Extract the [x, y] coordinate from the center of the cell holding the provided text.  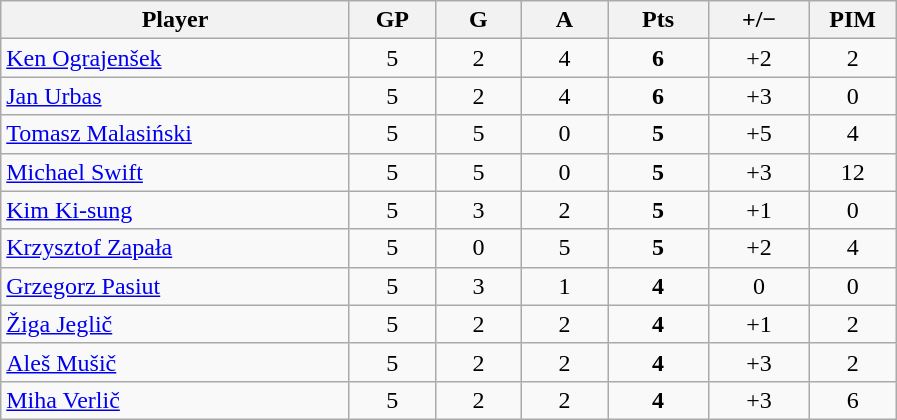
PIM [853, 20]
12 [853, 172]
GP [392, 20]
Žiga Jeglič [176, 324]
Miha Verlič [176, 400]
1 [564, 286]
Pts [658, 20]
Jan Urbas [176, 96]
Aleš Mušič [176, 362]
+5 [760, 134]
Michael Swift [176, 172]
Tomasz Malasiński [176, 134]
Krzysztof Zapała [176, 248]
Kim Ki-sung [176, 210]
Ken Ograjenšek [176, 58]
G [478, 20]
Player [176, 20]
+/− [760, 20]
Grzegorz Pasiut [176, 286]
A [564, 20]
